Return (X, Y) of the center of cell containing provided text 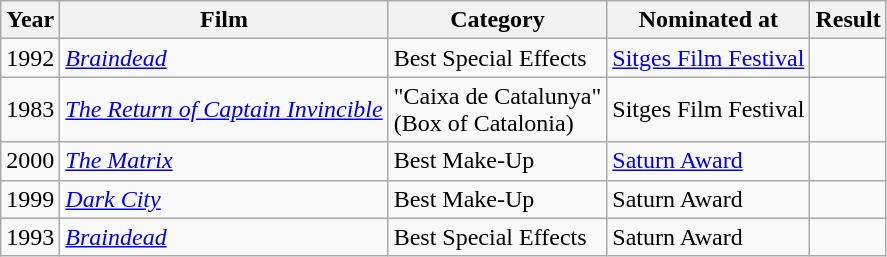
2000 (30, 161)
Year (30, 20)
Film (224, 20)
1999 (30, 199)
Result (848, 20)
1993 (30, 237)
Dark City (224, 199)
The Return of Captain Invincible (224, 110)
Nominated at (708, 20)
The Matrix (224, 161)
1983 (30, 110)
1992 (30, 58)
Category (498, 20)
"Caixa de Catalunya"(Box of Catalonia) (498, 110)
